Extract the [x, y] coordinate from the center of the cell holding the provided text.  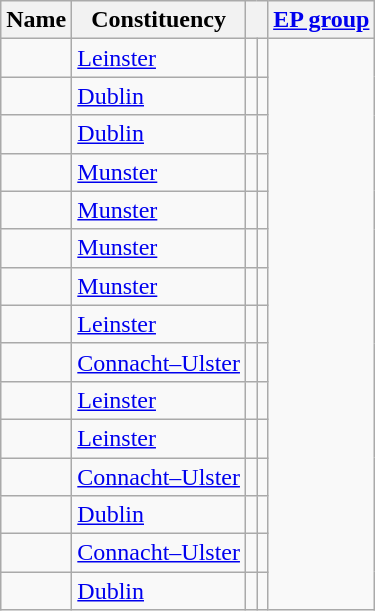
EP group [322, 20]
Constituency [159, 20]
Name [36, 20]
